From the cell containing the given text, extract its center point as [X, Y] coordinate. 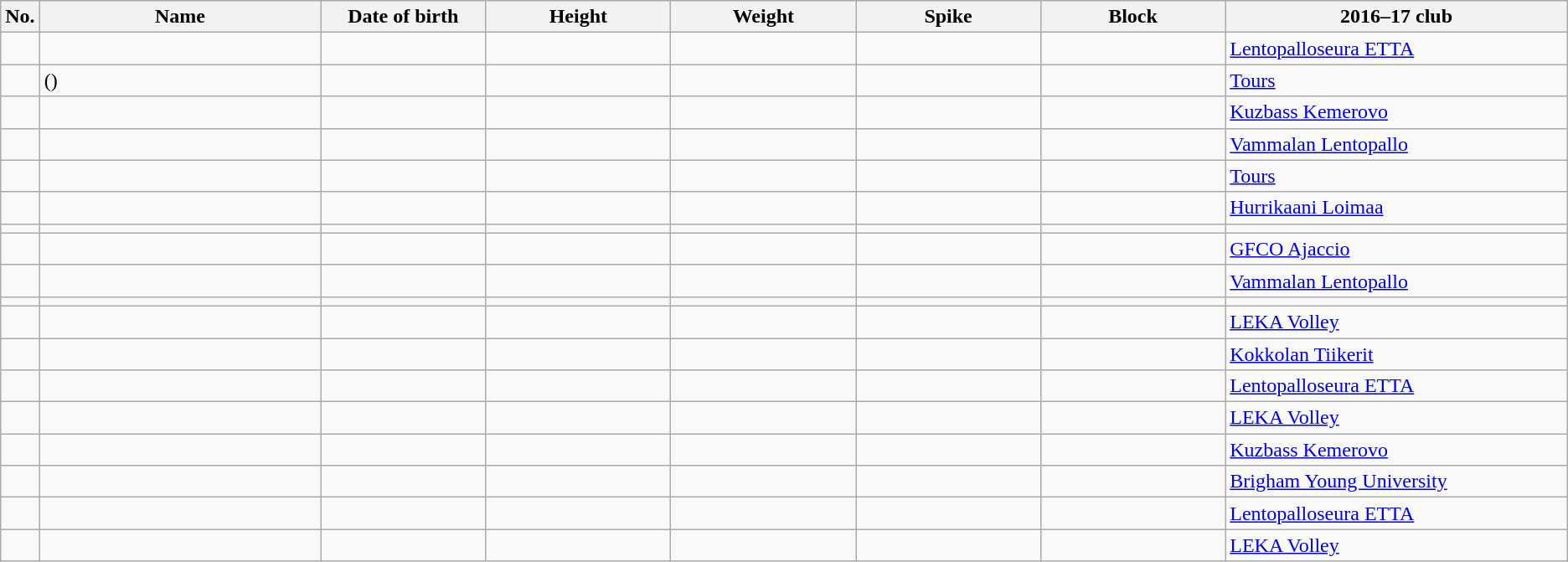
Date of birth [404, 17]
No. [20, 17]
Hurrikaani Loimaa [1396, 208]
Kokkolan Tiikerit [1396, 354]
Block [1132, 17]
Brigham Young University [1396, 482]
Height [578, 17]
Weight [764, 17]
Spike [948, 17]
2016–17 club [1396, 17]
GFCO Ajaccio [1396, 249]
() [180, 80]
Name [180, 17]
